Provide the [X, Y] coordinate of the cell's center where the given text is located.  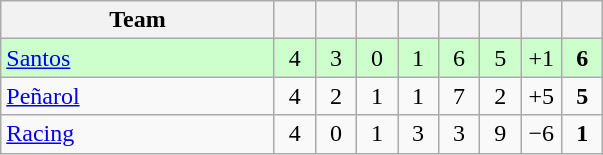
Peñarol [138, 96]
Racing [138, 134]
Team [138, 20]
7 [460, 96]
+1 [542, 58]
Santos [138, 58]
9 [500, 134]
+5 [542, 96]
−6 [542, 134]
